Search for the cell housing the specified text and yield its (X, Y) center coordinate. 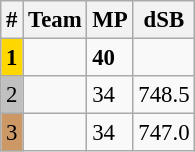
748.5 (164, 95)
2 (12, 95)
40 (110, 58)
Team (55, 20)
# (12, 20)
MP (110, 20)
dSB (164, 20)
3 (12, 133)
1 (12, 58)
747.0 (164, 133)
